Return the (x, y) coordinate for the center point of the cell that contains the specified text.  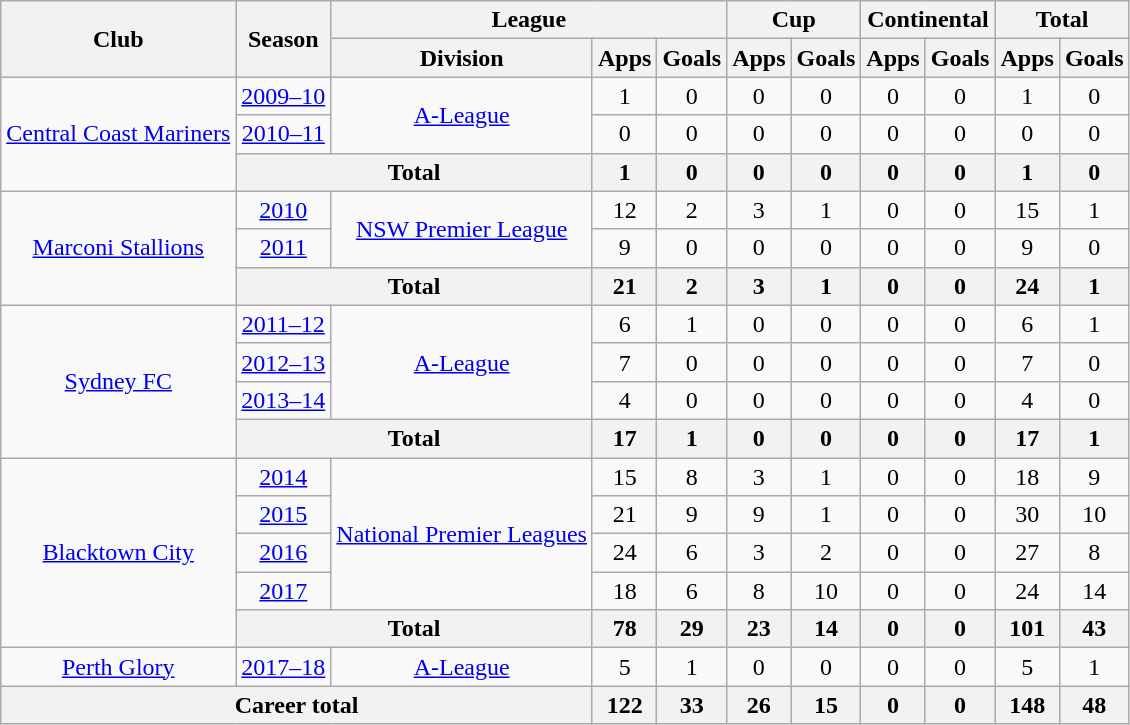
Season (284, 39)
League (529, 20)
148 (1027, 705)
2011 (284, 248)
27 (1027, 553)
Continental (928, 20)
2014 (284, 477)
2010–11 (284, 134)
101 (1027, 629)
Central Coast Mariners (118, 134)
2015 (284, 515)
Career total (297, 705)
Division (462, 58)
2016 (284, 553)
26 (759, 705)
2012–13 (284, 362)
33 (692, 705)
Club (118, 39)
Perth Glory (118, 667)
29 (692, 629)
78 (624, 629)
48 (1094, 705)
2011–12 (284, 324)
30 (1027, 515)
2013–14 (284, 400)
2010 (284, 210)
Blacktown City (118, 553)
2009–10 (284, 96)
Sydney FC (118, 381)
NSW Premier League (462, 229)
Cup (794, 20)
23 (759, 629)
43 (1094, 629)
National Premier Leagues (462, 534)
Marconi Stallions (118, 248)
122 (624, 705)
2017–18 (284, 667)
2017 (284, 591)
12 (624, 210)
